Find where the given text appears and provide that cell's center as (x, y) coordinate. 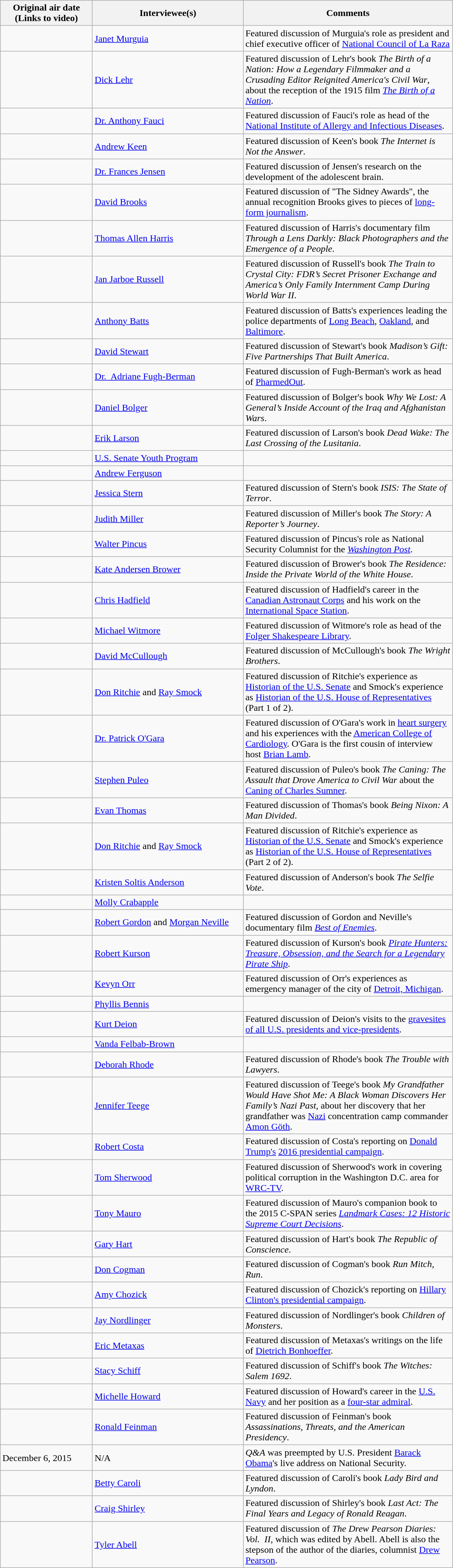
Phyllis Bennis (168, 1004)
Kate Andersen Brower (168, 569)
Vanda Felbab-Brown (168, 1044)
Featured discussion of Pincus's role as National Security Columnist for the Washington Post. (348, 544)
Featured discussion of Hadfield's career in the Canadian Astronaut Corps and his work on the International Space Station. (348, 600)
Featured discussion of Stern's book ISIS: The State of Terror. (348, 493)
David Brooks (168, 202)
Comments (348, 13)
Don Cogman (168, 1269)
Michelle Howard (168, 1397)
Featured discussion of Mauro's companion book to the 2015 C-SPAN series Landmark Cases: 12 Historic Supreme Court Decisions. (348, 1213)
Featured discussion of Keen's book The Internet is Not the Answer. (348, 146)
Featured discussion of Miller's book The Story: A Reporter’s Journey. (348, 518)
Featured discussion of Schiff's book The Witches: Salem 1692. (348, 1371)
Deborah Rhode (168, 1064)
Featured discussion of Kurson's book Pirate Hunters: Treasure, Obsession, and the Search for a Legendary Pirate Ship. (348, 953)
Featured discussion of Costa's reporting on Donald Trump's 2016 presidential campaign. (348, 1147)
Featured discussion of Bolger's book Why We Lost: A General’s Inside Account of the Iraq and Afghanistan Wars. (348, 408)
Chris Hadfield (168, 600)
Judith Miller (168, 518)
Featured discussion of Anderson's book The Selfie Vote. (348, 882)
Featured discussion of "The Sidney Awards", the annual recognition Brooks gives to pieces of long-form journalism. (348, 202)
Robert Costa (168, 1147)
December 6, 2015 (46, 1458)
Tyler Abell (168, 1544)
Featured discussion of Hart's book The Republic of Conscience. (348, 1244)
Daniel Bolger (168, 408)
Featured discussion of Jensen's research on the development of the adolescent brain. (348, 172)
Featured discussion of Rhode's book The Trouble with Lawyers. (348, 1064)
David McCullough (168, 656)
Jay Nordlinger (168, 1320)
Ronald Feinman (168, 1427)
Tom Sherwood (168, 1177)
Featured discussion of Feinman's book Assassinations, Threats, and the American Presidency. (348, 1427)
David Stewart (168, 351)
Robert Gordon and Morgan Neville (168, 923)
Featured discussion of Puleo's book The Caning: The Assault that Drove America to Civil War about the Caning of Charles Sumner. (348, 780)
Gary Hart (168, 1244)
Featured discussion of Shirley's book Last Act: The Final Years and Legacy of Ronald Reagan. (348, 1508)
Featured discussion of Fauci's role as head of the National Institute of Allergy and Infectious Diseases. (348, 121)
Q&A was preempted by U.S. President Barack Obama's live address on National Security. (348, 1458)
Erik Larson (168, 438)
Dick Lehr (168, 80)
Featured discussion of Stewart's book Madison’s Gift: Five Partnerships That Built America. (348, 351)
Amy Chozick (168, 1294)
Featured discussion of Deion's visits to the gravesites of all U.S. presidents and vice-presidents. (348, 1024)
Eric Metaxas (168, 1346)
Featured discussion of Brower's book The Residence: Inside the Private World of the White House. (348, 569)
Michael Witmore (168, 631)
Featured discussion of Sherwood's work in covering political corruption in the Washington D.C. area for WRC-TV. (348, 1177)
Betty Caroli (168, 1483)
Tony Mauro (168, 1213)
Craig Shirley (168, 1508)
Featured discussion of Fugh-Berman's work as head of PharmedOut. (348, 376)
Featured discussion of Witmore's role as head of the Folger Shakespeare Library. (348, 631)
Stacy Schiff (168, 1371)
Dr. Patrick O'Gara (168, 739)
Featured discussion of Batts's experiences leading the police departments of Long Beach, Oakland, and Baltimore. (348, 320)
Featured discussion of Harris's documentary film Through a Lens Darkly: Black Photographers and the Emergence of a People. (348, 238)
Featured discussion of McCullough's book The Wright Brothers. (348, 656)
Kevyn Orr (168, 984)
Featured discussion of Nordlinger's book Children of Monsters. (348, 1320)
Andrew Keen (168, 146)
Dr. Adriane Fugh-Berman (168, 376)
Thomas Allen Harris (168, 238)
Featured discussion of Caroli's book Lady Bird and Lyndon. (348, 1483)
Jennifer Teege (168, 1105)
Evan Thomas (168, 810)
Walter Pincus (168, 544)
Kurt Deion (168, 1024)
Jessica Stern (168, 493)
Featured discussion of Gordon and Neville's documentary film Best of Enemies. (348, 923)
Kristen Soltis Anderson (168, 882)
Andrew Ferguson (168, 473)
Featured discussion of Cogman's book Run Mitch, Run. (348, 1269)
Featured discussion of Murguia's role as president and chief executive officer of National Council of La Raza (348, 38)
Featured discussion of Metaxas's writings on the life of Dietrich Bonhoeffer. (348, 1346)
Featured discussion of Thomas's book Being Nixon: A Man Divided. (348, 810)
Featured discussion of Larson's book Dead Wake: The Last Crossing of the Lusitania. (348, 438)
U.S. Senate Youth Program (168, 458)
Janet Murguia (168, 38)
Stephen Puleo (168, 780)
Robert Kurson (168, 953)
Featured discussion of Chozick's reporting on Hillary Clinton's presidential campaign. (348, 1294)
Anthony Batts (168, 320)
Featured discussion of Orr's experiences as emergency manager of the city of Detroit, Michigan. (348, 984)
Interviewee(s) (168, 13)
Dr. Anthony Fauci (168, 121)
Featured discussion of Howard's career in the U.S. Navy and her position as a four-star admiral. (348, 1397)
Dr. Frances Jensen (168, 172)
Jan Jarboe Russell (168, 279)
Molly Crabapple (168, 902)
N/A (168, 1458)
Original air date(Links to video) (46, 13)
